Determine the (X, Y) coordinate at the center of the cell enclosing the given text.  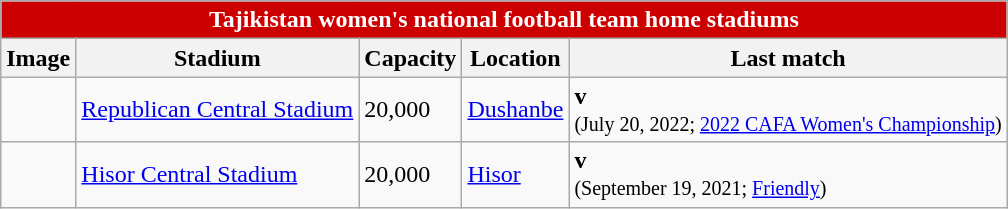
v (September 19, 2021; Friendly) (788, 174)
Dushanbe (516, 110)
Capacity (410, 58)
Republican Central Stadium (218, 110)
Hisor (516, 174)
Tajikistan women's national football team home stadiums (504, 20)
Image (38, 58)
Stadium (218, 58)
Last match (788, 58)
Location (516, 58)
v (July 20, 2022; 2022 CAFA Women's Championship) (788, 110)
Hisor Central Stadium (218, 174)
